Scan for the cell matching the given text and deliver its (X, Y) coordinate at center. 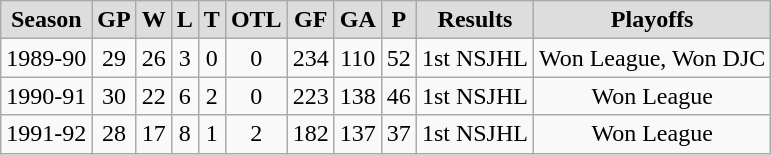
Won League, Won DJC (652, 58)
26 (154, 58)
1991-92 (46, 134)
234 (310, 58)
22 (154, 96)
46 (398, 96)
Season (46, 20)
GA (358, 20)
OTL (256, 20)
28 (114, 134)
6 (184, 96)
3 (184, 58)
T (212, 20)
1989-90 (46, 58)
17 (154, 134)
1990-91 (46, 96)
GF (310, 20)
110 (358, 58)
1 (212, 134)
Results (474, 20)
30 (114, 96)
W (154, 20)
P (398, 20)
182 (310, 134)
8 (184, 134)
Playoffs (652, 20)
L (184, 20)
137 (358, 134)
138 (358, 96)
223 (310, 96)
GP (114, 20)
37 (398, 134)
29 (114, 58)
52 (398, 58)
